Locate the cell with the specified text and output its (X, Y) center coordinate. 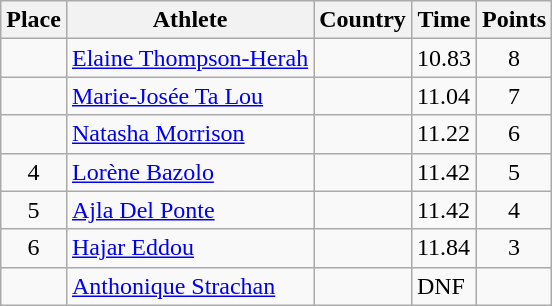
Athlete (190, 20)
Ajla Del Ponte (190, 210)
Country (363, 20)
11.22 (444, 134)
Place (34, 20)
Marie-Josée Ta Lou (190, 96)
8 (514, 58)
11.84 (444, 248)
Natasha Morrison (190, 134)
Points (514, 20)
11.04 (444, 96)
DNF (444, 286)
Hajar Eddou (190, 248)
3 (514, 248)
7 (514, 96)
Time (444, 20)
Anthonique Strachan (190, 286)
10.83 (444, 58)
Elaine Thompson-Herah (190, 58)
Lorène Bazolo (190, 172)
